Return (x, y) of the center of cell containing provided text 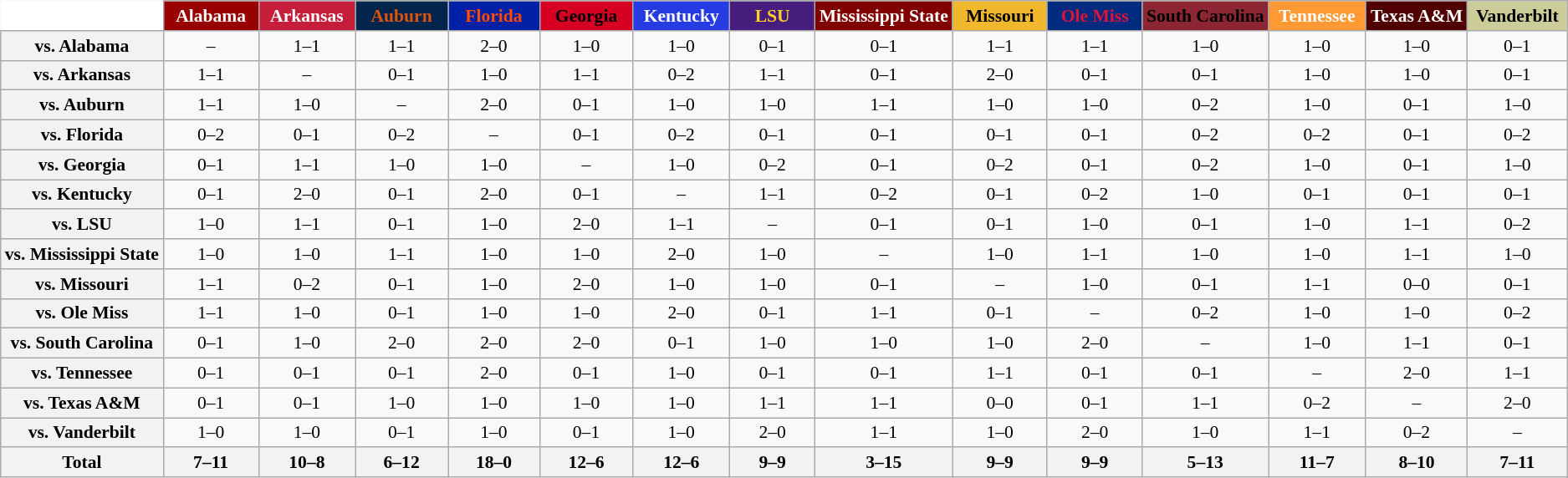
Auburn (401, 16)
vs. Texas A&M (82, 403)
LSU (773, 16)
Ole Miss (1094, 16)
Mississippi State (884, 16)
vs. Auburn (82, 105)
vs. Ole Miss (82, 313)
vs. Florida (82, 135)
vs. Mississippi State (82, 254)
11–7 (1317, 463)
Texas A&M (1417, 16)
10–8 (306, 463)
Arkansas (306, 16)
vs. Missouri (82, 284)
6–12 (401, 463)
8–10 (1417, 463)
vs. Tennessee (82, 374)
Kentucky (682, 16)
3–15 (884, 463)
vs. Kentucky (82, 195)
vs. LSU (82, 225)
Missouri (1000, 16)
5–13 (1206, 463)
Tennessee (1317, 16)
vs. Georgia (82, 165)
18–0 (494, 463)
Alabama (211, 16)
Florida (494, 16)
vs. Arkansas (82, 75)
Georgia (585, 16)
South Carolina (1206, 16)
vs. Vanderbilt (82, 433)
Total (82, 463)
vs. South Carolina (82, 343)
Vanderbilt (1517, 16)
vs. Alabama (82, 46)
